For the text-containing cell, return its midpoint in [x, y] coordinate format. 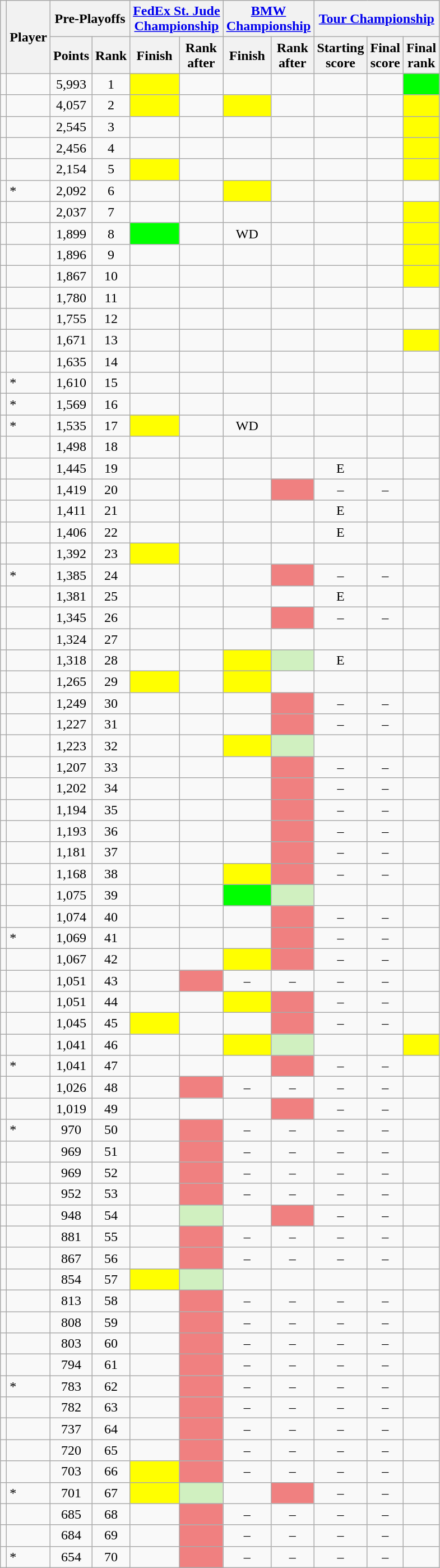
783 [72, 1386]
23 [111, 554]
70 [111, 1557]
19 [111, 468]
21 [111, 511]
1,419 [72, 490]
Finalrank [421, 55]
66 [111, 1472]
Finalscore [385, 55]
1,445 [72, 468]
2,037 [72, 212]
56 [111, 1258]
20 [111, 490]
10 [111, 276]
1,193 [72, 831]
25 [111, 596]
1,381 [72, 596]
51 [111, 1151]
685 [72, 1514]
13 [111, 340]
48 [111, 1087]
35 [111, 810]
39 [111, 895]
2,092 [72, 191]
1 [111, 84]
54 [111, 1215]
64 [111, 1429]
46 [111, 1045]
49 [111, 1109]
701 [72, 1493]
36 [111, 831]
24 [111, 575]
4 [111, 148]
1,207 [72, 767]
1,075 [72, 895]
12 [111, 319]
1,755 [72, 319]
67 [111, 1493]
Points [72, 55]
813 [72, 1300]
1,899 [72, 233]
61 [111, 1365]
Player [29, 37]
1,896 [72, 255]
43 [111, 981]
37 [111, 852]
1,045 [72, 1023]
69 [111, 1535]
28 [111, 661]
1,867 [72, 276]
18 [111, 447]
50 [111, 1130]
31 [111, 725]
5 [111, 169]
55 [111, 1237]
2,154 [72, 169]
33 [111, 767]
14 [111, 362]
16 [111, 404]
1,181 [72, 852]
1,569 [72, 404]
737 [72, 1429]
782 [72, 1408]
1,411 [72, 511]
17 [111, 426]
62 [111, 1386]
1,610 [72, 383]
40 [111, 916]
9 [111, 255]
1,194 [72, 810]
654 [72, 1557]
2,456 [72, 148]
1,026 [72, 1087]
808 [72, 1322]
59 [111, 1322]
1,392 [72, 554]
1,227 [72, 725]
1,406 [72, 532]
1,345 [72, 617]
38 [111, 874]
3 [111, 127]
7 [111, 212]
1,265 [72, 682]
1,324 [72, 639]
1,069 [72, 938]
68 [111, 1514]
1,780 [72, 298]
2 [111, 105]
8 [111, 233]
1,535 [72, 426]
57 [111, 1279]
58 [111, 1300]
1,223 [72, 746]
1,385 [72, 575]
1,202 [72, 788]
41 [111, 938]
1,067 [72, 959]
47 [111, 1066]
867 [72, 1258]
4,057 [72, 105]
6 [111, 191]
1,318 [72, 661]
5,993 [72, 84]
63 [111, 1408]
BMWChampionship [268, 19]
Pre-Playoffs [90, 19]
2,545 [72, 127]
Startingscore [341, 55]
11 [111, 298]
29 [111, 682]
720 [72, 1450]
27 [111, 639]
FedEx St. JudeChampionship [177, 19]
26 [111, 617]
Tour Championship [377, 19]
881 [72, 1237]
854 [72, 1279]
34 [111, 788]
703 [72, 1472]
794 [72, 1365]
1,168 [72, 874]
65 [111, 1450]
803 [72, 1344]
948 [72, 1215]
952 [72, 1194]
42 [111, 959]
15 [111, 383]
1,498 [72, 447]
45 [111, 1023]
44 [111, 1002]
1,635 [72, 362]
970 [72, 1130]
1,249 [72, 703]
52 [111, 1173]
684 [72, 1535]
Rank [111, 55]
60 [111, 1344]
30 [111, 703]
32 [111, 746]
1,671 [72, 340]
1,074 [72, 916]
1,019 [72, 1109]
53 [111, 1194]
22 [111, 532]
